Search for the cell housing the specified text and yield its [X, Y] center coordinate. 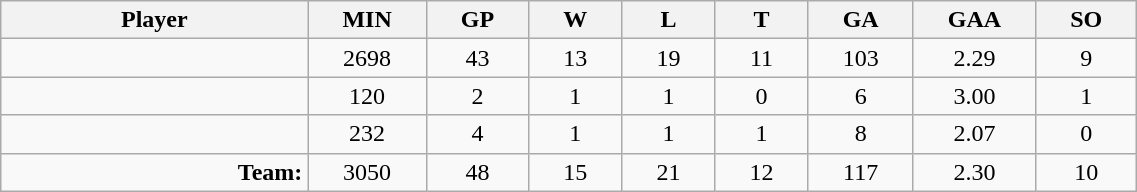
2.30 [974, 172]
117 [860, 172]
2 [477, 96]
Team: [154, 172]
15 [576, 172]
19 [668, 58]
9 [1086, 58]
43 [477, 58]
GA [860, 20]
3050 [367, 172]
10 [1086, 172]
GP [477, 20]
103 [860, 58]
4 [477, 134]
21 [668, 172]
W [576, 20]
GAA [974, 20]
2.07 [974, 134]
L [668, 20]
8 [860, 134]
12 [762, 172]
Player [154, 20]
3.00 [974, 96]
232 [367, 134]
T [762, 20]
2.29 [974, 58]
120 [367, 96]
MIN [367, 20]
6 [860, 96]
11 [762, 58]
48 [477, 172]
2698 [367, 58]
SO [1086, 20]
13 [576, 58]
